Return the (X, Y) coordinate for the center point of the cell that contains the specified text.  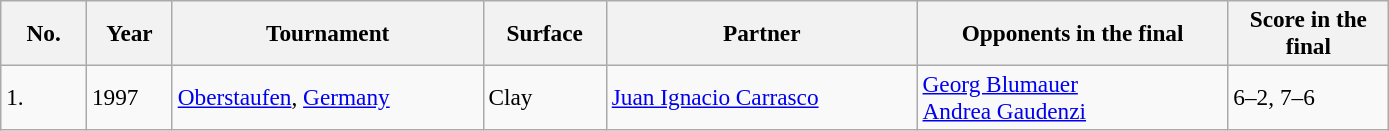
Oberstaufen, Germany (328, 98)
Score in the final (1308, 32)
Clay (544, 98)
6–2, 7–6 (1308, 98)
No. (44, 32)
Surface (544, 32)
Opponents in the final (1072, 32)
Tournament (328, 32)
1. (44, 98)
Year (130, 32)
1997 (130, 98)
Partner (762, 32)
Juan Ignacio Carrasco (762, 98)
Georg Blumauer Andrea Gaudenzi (1072, 98)
